Determine the (x, y) coordinate at the center of the cell enclosing the given text.  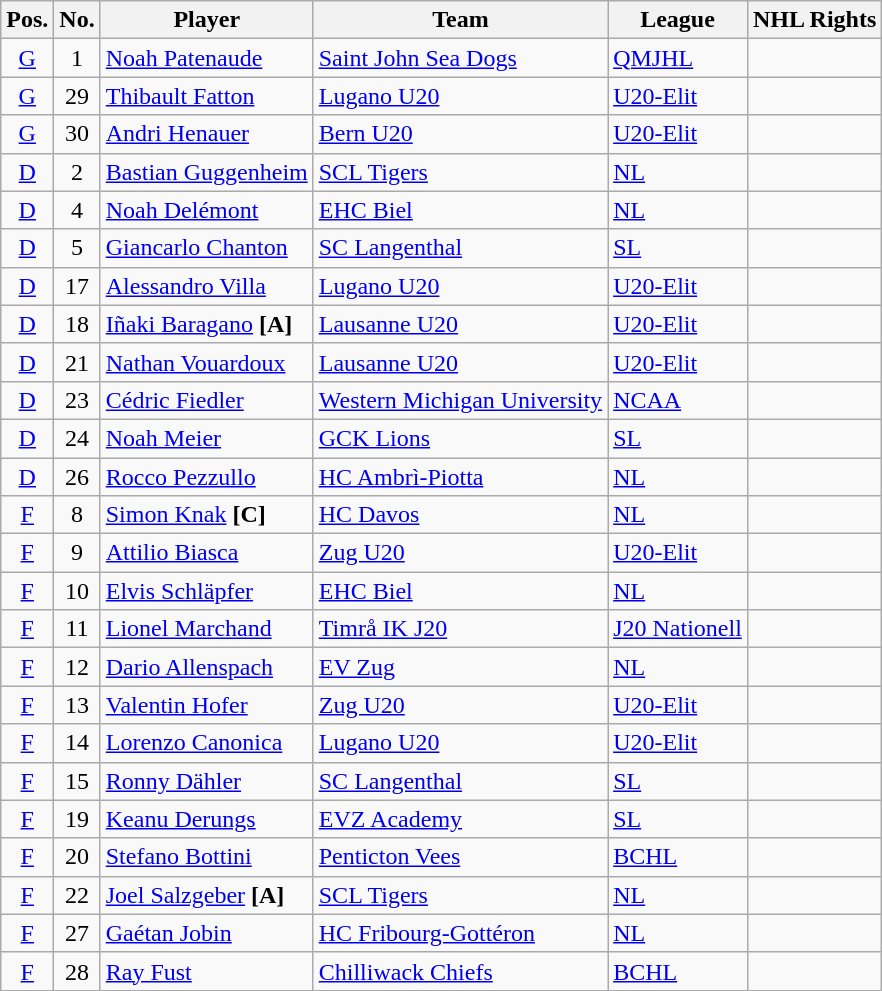
EVZ Academy (460, 819)
J20 Nationell (678, 629)
26 (77, 477)
Valentin Hofer (206, 705)
30 (77, 134)
21 (77, 362)
NHL Rights (814, 20)
QMJHL (678, 58)
Nathan Vouardoux (206, 362)
Thibault Fatton (206, 96)
HC Ambrì-Piotta (460, 477)
Stefano Bottini (206, 857)
Joel Salzgeber [A] (206, 895)
14 (77, 743)
11 (77, 629)
10 (77, 591)
Chilliwack Chiefs (460, 971)
Western Michigan University (460, 400)
24 (77, 438)
4 (77, 210)
22 (77, 895)
Lionel Marchand (206, 629)
Saint John Sea Dogs (460, 58)
13 (77, 705)
17 (77, 286)
9 (77, 553)
Noah Delémont (206, 210)
2 (77, 172)
Bastian Guggenheim (206, 172)
Gaétan Jobin (206, 933)
HC Fribourg-Gottéron (460, 933)
Iñaki Baragano [A] (206, 324)
Noah Patenaude (206, 58)
12 (77, 667)
Team (460, 20)
Alessandro Villa (206, 286)
HC Davos (460, 515)
No. (77, 20)
Timrå IK J20 (460, 629)
Andri Henauer (206, 134)
8 (77, 515)
Penticton Vees (460, 857)
27 (77, 933)
Cédric Fiedler (206, 400)
1 (77, 58)
Dario Allenspach (206, 667)
GCK Lions (460, 438)
15 (77, 781)
Pos. (28, 20)
Lorenzo Canonica (206, 743)
NCAA (678, 400)
29 (77, 96)
EV Zug (460, 667)
20 (77, 857)
League (678, 20)
5 (77, 248)
Elvis Schläpfer (206, 591)
Giancarlo Chanton (206, 248)
18 (77, 324)
Noah Meier (206, 438)
Keanu Derungs (206, 819)
Ray Fust (206, 971)
19 (77, 819)
Rocco Pezzullo (206, 477)
Simon Knak [C] (206, 515)
28 (77, 971)
Bern U20 (460, 134)
23 (77, 400)
Attilio Biasca (206, 553)
Player (206, 20)
Ronny Dähler (206, 781)
